Output the [x, y] coordinate of the center of the cell containing the given text.  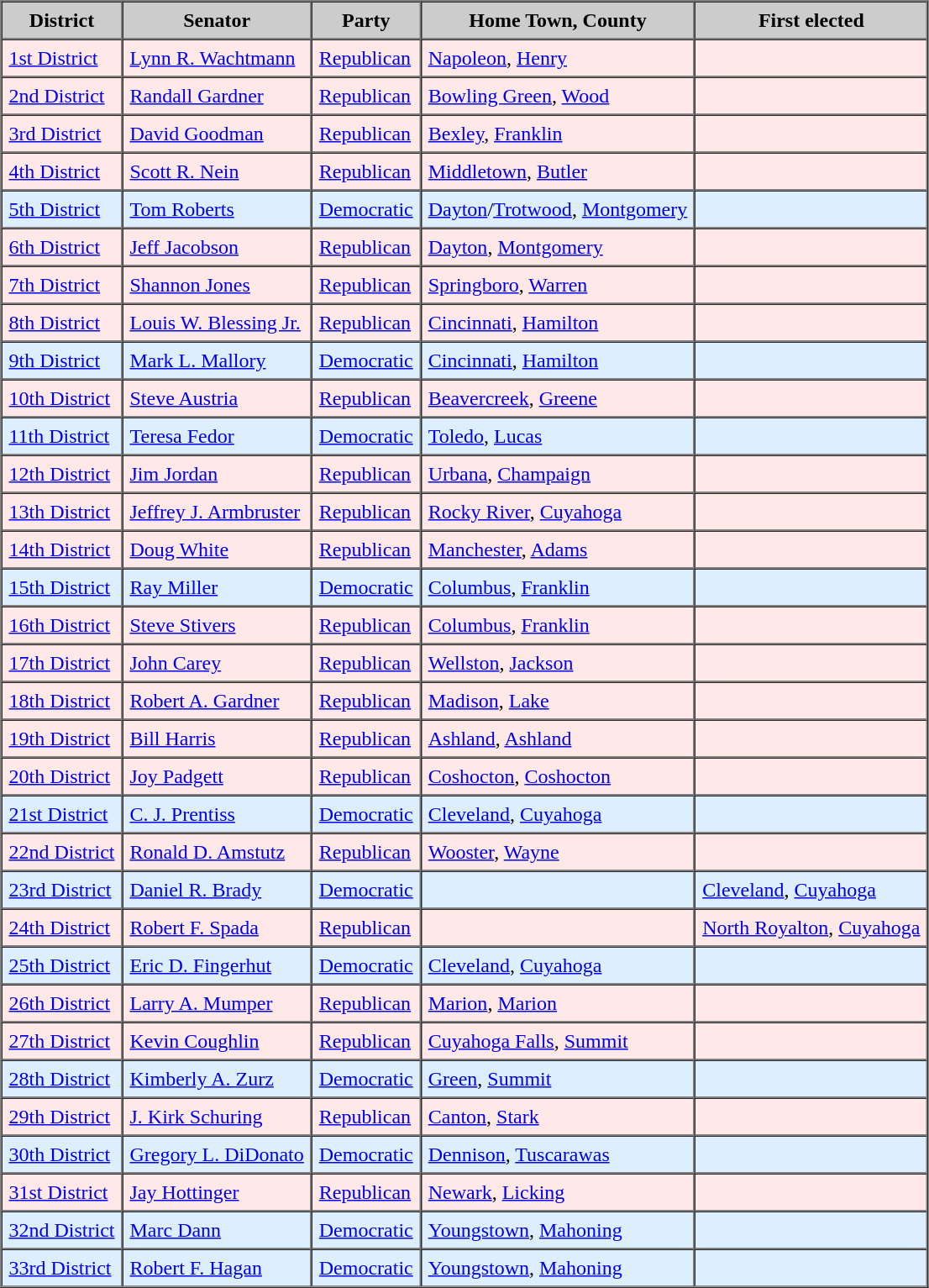
2nd District [62, 96]
Dayton, Montgomery [558, 247]
15th District [62, 586]
Shannon Jones [217, 284]
8th District [62, 323]
Bowling Green, Wood [558, 96]
Doug White [217, 549]
Larry A. Mumper [217, 1003]
Robert F. Spada [217, 928]
24th District [62, 928]
Steve Stivers [217, 625]
Newark, Licking [558, 1191]
Wooster, Wayne [558, 852]
Louis W. Blessing Jr. [217, 323]
North Royalton, Cuyahoga [811, 928]
Lynn R. Wachtmann [217, 57]
Eric D. Fingerhut [217, 965]
Tom Roberts [217, 208]
Joy Padgett [217, 776]
District [62, 20]
John Carey [217, 662]
Robert A. Gardner [217, 701]
Gregory L. DiDonato [217, 1154]
Beavercreek, Greene [558, 398]
14th District [62, 549]
26th District [62, 1003]
19th District [62, 738]
10th District [62, 398]
1st District [62, 57]
Dennison, Tuscarawas [558, 1154]
13th District [62, 511]
29th District [62, 1116]
Green, Summit [558, 1079]
Madison, Lake [558, 701]
6th District [62, 247]
Ray Miller [217, 586]
Kevin Coughlin [217, 1040]
Kimberly A. Zurz [217, 1079]
Robert F. Hagan [217, 1267]
Wellston, Jackson [558, 662]
3rd District [62, 133]
J. Kirk Schuring [217, 1116]
Cuyahoga Falls, Summit [558, 1040]
16th District [62, 625]
Mark L. Mallory [217, 360]
Ashland, Ashland [558, 738]
Dayton/Trotwood, Montgomery [558, 208]
Jeff Jacobson [217, 247]
Scott R. Nein [217, 171]
18th District [62, 701]
Jeffrey J. Armbruster [217, 511]
25th District [62, 965]
Manchester, Adams [558, 549]
11th District [62, 435]
Teresa Fedor [217, 435]
Springboro, Warren [558, 284]
17th District [62, 662]
Canton, Stark [558, 1116]
C. J. Prentiss [217, 813]
David Goodman [217, 133]
22nd District [62, 852]
First elected [811, 20]
Jim Jordan [217, 474]
30th District [62, 1154]
5th District [62, 208]
9th District [62, 360]
Napoleon, Henry [558, 57]
4th District [62, 171]
Daniel R. Brady [217, 889]
32nd District [62, 1230]
Rocky River, Cuyahoga [558, 511]
Home Town, County [558, 20]
Jay Hottinger [217, 1191]
Urbana, Champaign [558, 474]
28th District [62, 1079]
Steve Austria [217, 398]
33rd District [62, 1267]
Party [366, 20]
Marc Dann [217, 1230]
21st District [62, 813]
7th District [62, 284]
Bexley, Franklin [558, 133]
Senator [217, 20]
Marion, Marion [558, 1003]
Toledo, Lucas [558, 435]
Ronald D. Amstutz [217, 852]
23rd District [62, 889]
Bill Harris [217, 738]
20th District [62, 776]
Randall Gardner [217, 96]
27th District [62, 1040]
12th District [62, 474]
Middletown, Butler [558, 171]
Coshocton, Coshocton [558, 776]
31st District [62, 1191]
